Locate the cell with the specified text and output its (X, Y) center coordinate. 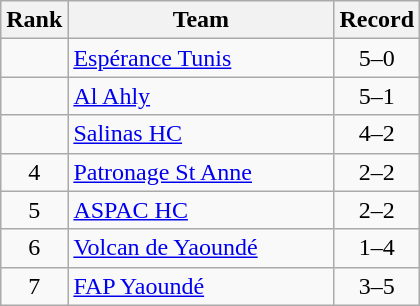
Patronage St Anne (201, 172)
1–4 (377, 248)
6 (34, 248)
5–0 (377, 58)
Rank (34, 20)
4–2 (377, 134)
3–5 (377, 286)
ASPAC HC (201, 210)
Espérance Tunis (201, 58)
FAP Yaoundé (201, 286)
7 (34, 286)
4 (34, 172)
5 (34, 210)
Record (377, 20)
Team (201, 20)
5–1 (377, 96)
Volcan de Yaoundé (201, 248)
Salinas HC (201, 134)
Al Ahly (201, 96)
